Detect which cell encompasses the target text, then output its [X, Y] center coordinate. 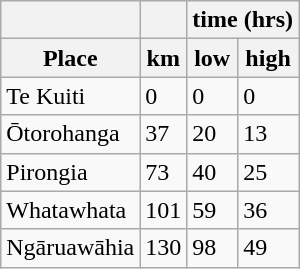
Pirongia [70, 172]
Te Kuiti [70, 96]
73 [164, 172]
Place [70, 58]
98 [212, 248]
Ōtorohanga [70, 134]
101 [164, 210]
km [164, 58]
high [268, 58]
37 [164, 134]
low [212, 58]
Ngāruawāhia [70, 248]
49 [268, 248]
Whatawhata [70, 210]
130 [164, 248]
25 [268, 172]
time (hrs) [243, 20]
20 [212, 134]
13 [268, 134]
36 [268, 210]
59 [212, 210]
40 [212, 172]
